Capture the cell that displays the provided text and extract its (x, y) central coordinate. 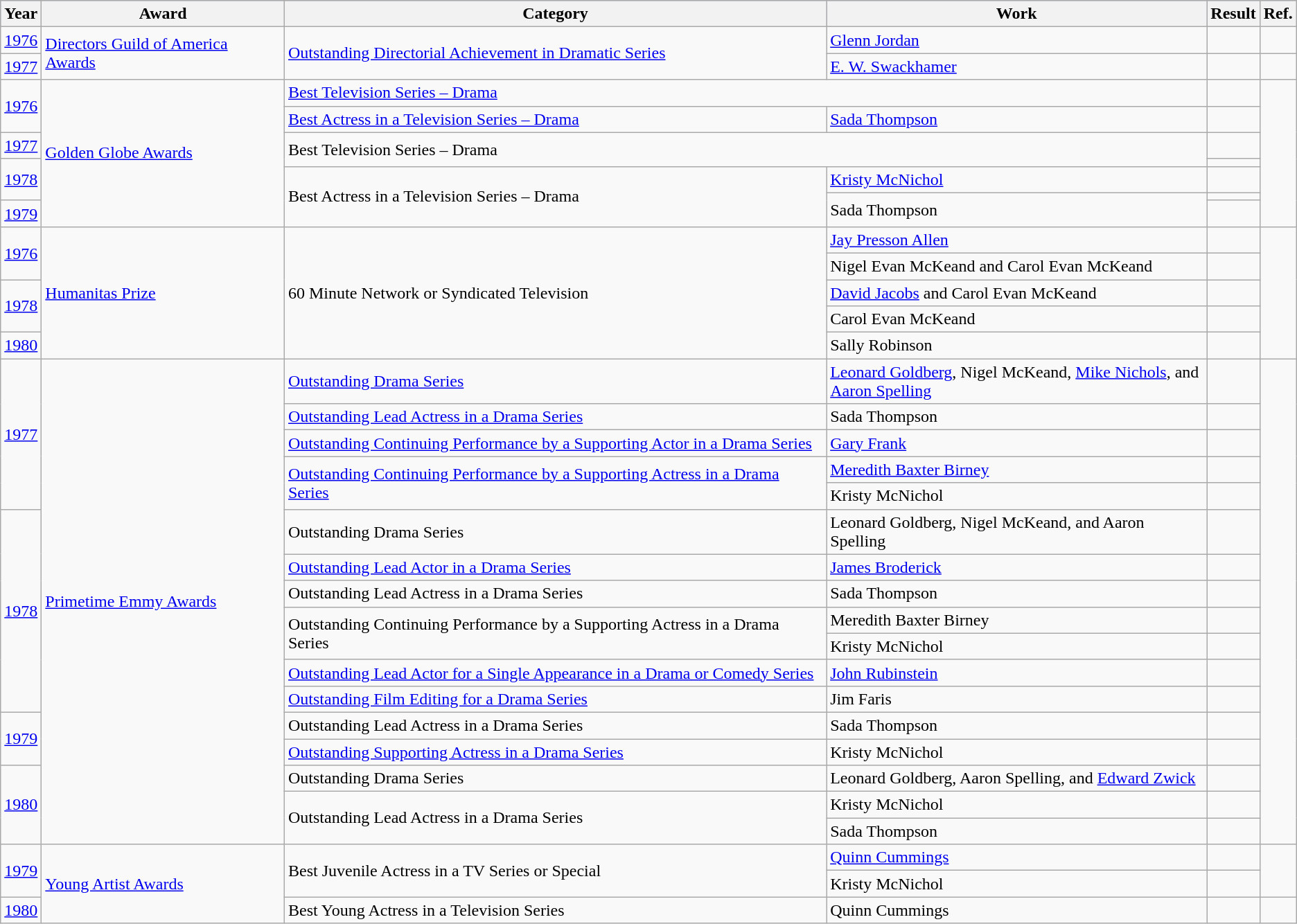
Year (21, 14)
David Jacobs and Carol Evan McKeand (1017, 293)
Ref. (1278, 14)
Outstanding Continuing Performance by a Supporting Actor in a Drama Series (555, 443)
Best Young Actress in a Television Series (555, 910)
John Rubinstein (1017, 673)
Outstanding Directorial Achievement in Dramatic Series (555, 53)
Category (555, 14)
Leonard Goldberg, Nigel McKeand, and Aaron Spelling (1017, 532)
Award (164, 14)
Glenn Jordan (1017, 40)
Outstanding Lead Actor in a Drama Series (555, 567)
Jim Faris (1017, 699)
E. W. Swackhamer (1017, 66)
60 Minute Network or Syndicated Television (555, 292)
Sally Robinson (1017, 346)
Carol Evan McKeand (1017, 319)
Outstanding Supporting Actress in a Drama Series (555, 752)
Primetime Emmy Awards (164, 601)
Jay Presson Allen (1017, 240)
Best Juvenile Actress in a TV Series or Special (555, 871)
James Broderick (1017, 567)
Result (1233, 14)
Young Artist Awards (164, 884)
Leonard Goldberg, Aaron Spelling, and Edward Zwick (1017, 779)
Outstanding Lead Actor for a Single Appearance in a Drama or Comedy Series (555, 673)
Directors Guild of America Awards (164, 53)
Golden Globe Awards (164, 153)
Gary Frank (1017, 443)
Work (1017, 14)
Outstanding Film Editing for a Drama Series (555, 699)
Leonard Goldberg, Nigel McKeand, Mike Nichols, and Aaron Spelling (1017, 381)
Nigel Evan McKeand and Carol Evan McKeand (1017, 266)
Humanitas Prize (164, 292)
